Provide the [x, y] coordinate of the cell's center where the given text is located.  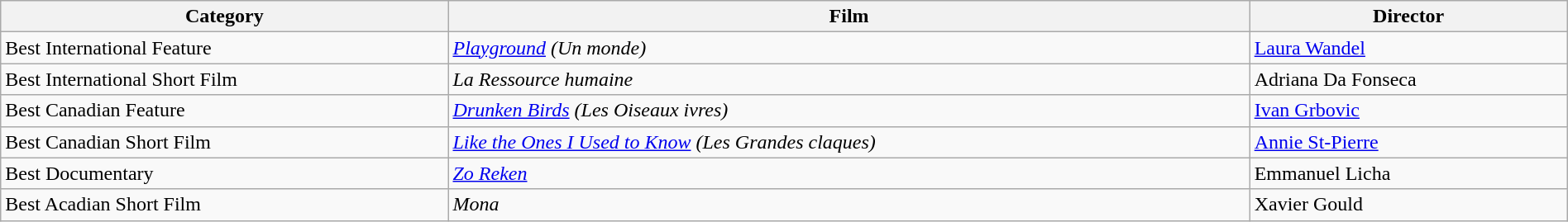
Xavier Gould [1408, 205]
Film [849, 17]
Playground (Un monde) [849, 48]
Best Canadian Short Film [225, 142]
Best Acadian Short Film [225, 205]
Category [225, 17]
Annie St-Pierre [1408, 142]
Emmanuel Licha [1408, 173]
La Ressource humaine [849, 79]
Ivan Grbovic [1408, 111]
Best International Short Film [225, 79]
Director [1408, 17]
Drunken Birds (Les Oiseaux ivres) [849, 111]
Adriana Da Fonseca [1408, 79]
Mona [849, 205]
Zo Reken [849, 173]
Laura Wandel [1408, 48]
Best Canadian Feature [225, 111]
Best Documentary [225, 173]
Best International Feature [225, 48]
Like the Ones I Used to Know (Les Grandes claques) [849, 142]
